Provide the (x, y) coordinate of the cell's center where the given text is located.  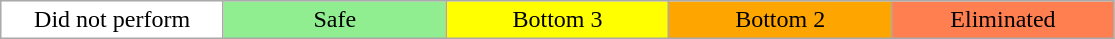
Bottom 2 (780, 20)
Did not perform (112, 20)
Safe (334, 20)
Bottom 3 (558, 20)
Eliminated (1004, 20)
